Capture the cell that displays the provided text and extract its (X, Y) central coordinate. 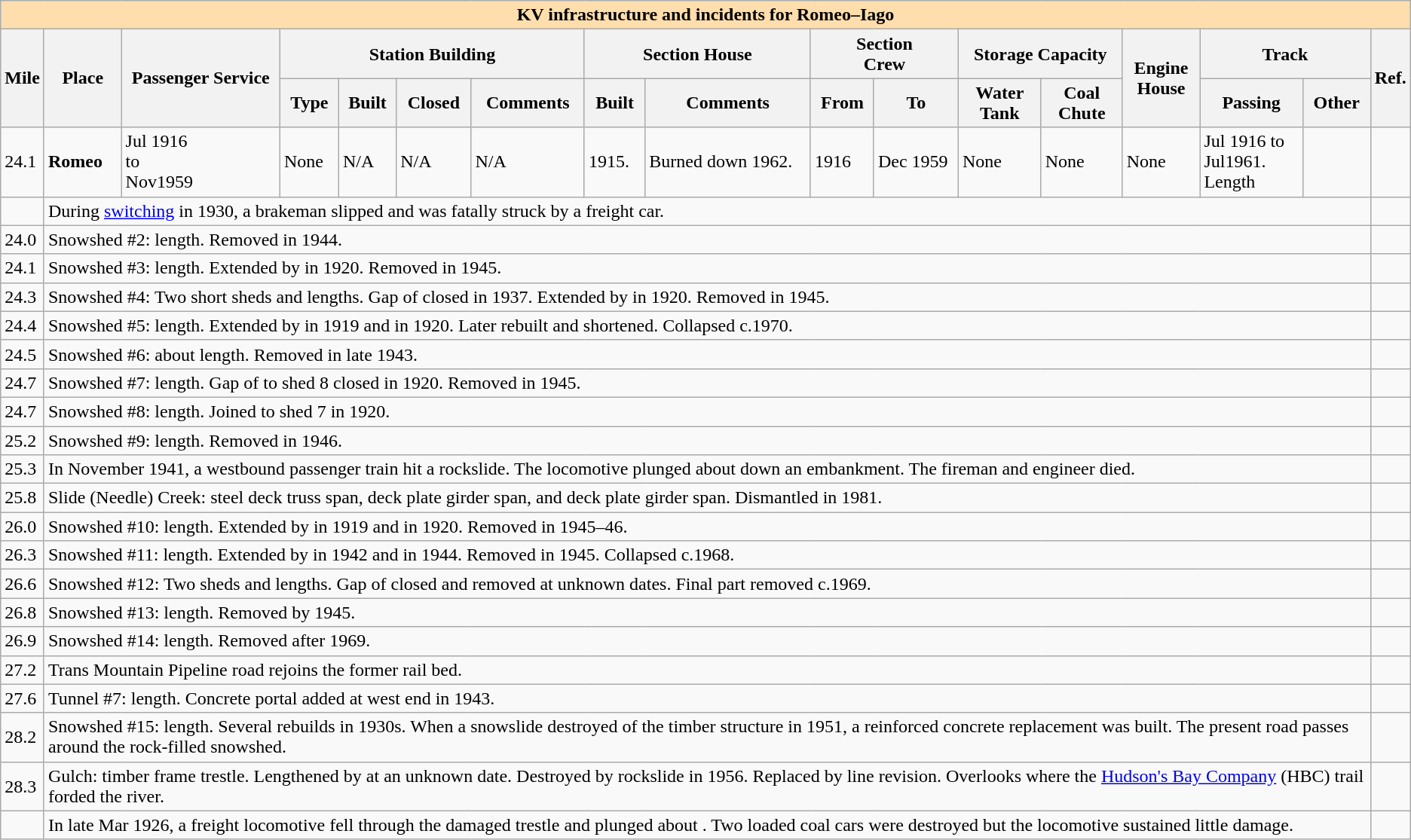
During switching in 1930, a brakeman slipped and was fatally struck by a freight car. (707, 211)
Snowshed #12: Two sheds and lengths. Gap of closed and removed at unknown dates. Final part removed c.1969. (707, 584)
Closed (434, 102)
25.2 (23, 441)
Passenger Service (200, 78)
Jul 1916to Nov1959 (200, 162)
Type (309, 102)
From (842, 102)
WaterTank (999, 102)
Snowshed #14: length. Removed after 1969. (707, 641)
Snowshed #2: length. Removed in 1944. (707, 240)
26.9 (23, 641)
Snowshed #10: length. Extended by in 1919 and in 1920. Removed in 1945–46. (707, 527)
24.4 (23, 325)
SectionCrew (884, 54)
Storage Capacity (1040, 54)
Burned down 1962. (728, 162)
Snowshed #13: length. Removed by 1945. (707, 612)
Romeo (83, 162)
CoalChute (1082, 102)
In November 1941, a westbound passenger train hit a rockslide. The locomotive plunged about down an embankment. The fireman and engineer died. (707, 469)
Snowshed #11: length. Extended by in 1942 and in 1944. Removed in 1945. Collapsed c.1968. (707, 555)
24.0 (23, 240)
To (916, 102)
Section House (697, 54)
26.6 (23, 584)
Snowshed #5: length. Extended by in 1919 and in 1920. Later rebuilt and shortened. Collapsed c.1970. (707, 325)
26.3 (23, 555)
1916 (842, 162)
EngineHouse (1161, 78)
Passing (1251, 102)
Tunnel #7: length. Concrete portal added at west end in 1943. (707, 698)
Snowshed #6: about length. Removed in late 1943. (707, 354)
Snowshed #3: length. Extended by in 1920. Removed in 1945. (707, 268)
24.5 (23, 354)
Trans Mountain Pipeline road rejoins the former rail bed. (707, 670)
25.8 (23, 498)
Snowshed #9: length. Removed in 1946. (707, 441)
24.3 (23, 297)
Jul 1916 toJul1961.Length (1251, 162)
26.0 (23, 527)
28.3 (23, 787)
26.8 (23, 612)
Snowshed #7: length. Gap of to shed 8 closed in 1920. Removed in 1945. (707, 383)
Snowshed #4: Two short sheds and lengths. Gap of closed in 1937. Extended by in 1920. Removed in 1945. (707, 297)
25.3 (23, 469)
Mile (23, 78)
Slide (Needle) Creek: steel deck truss span, deck plate girder span, and deck plate girder span. Dismantled in 1981. (707, 498)
Other (1336, 102)
27.2 (23, 670)
27.6 (23, 698)
Place (83, 78)
Ref. (1390, 78)
Station Building (432, 54)
1915. (614, 162)
KV infrastructure and incidents for Romeo–Iago (705, 15)
Dec 1959 (916, 162)
28.2 (23, 737)
Snowshed #8: length. Joined to shed 7 in 1920. (707, 411)
Track (1285, 54)
